Capture the cell that displays the provided text and extract its (x, y) central coordinate. 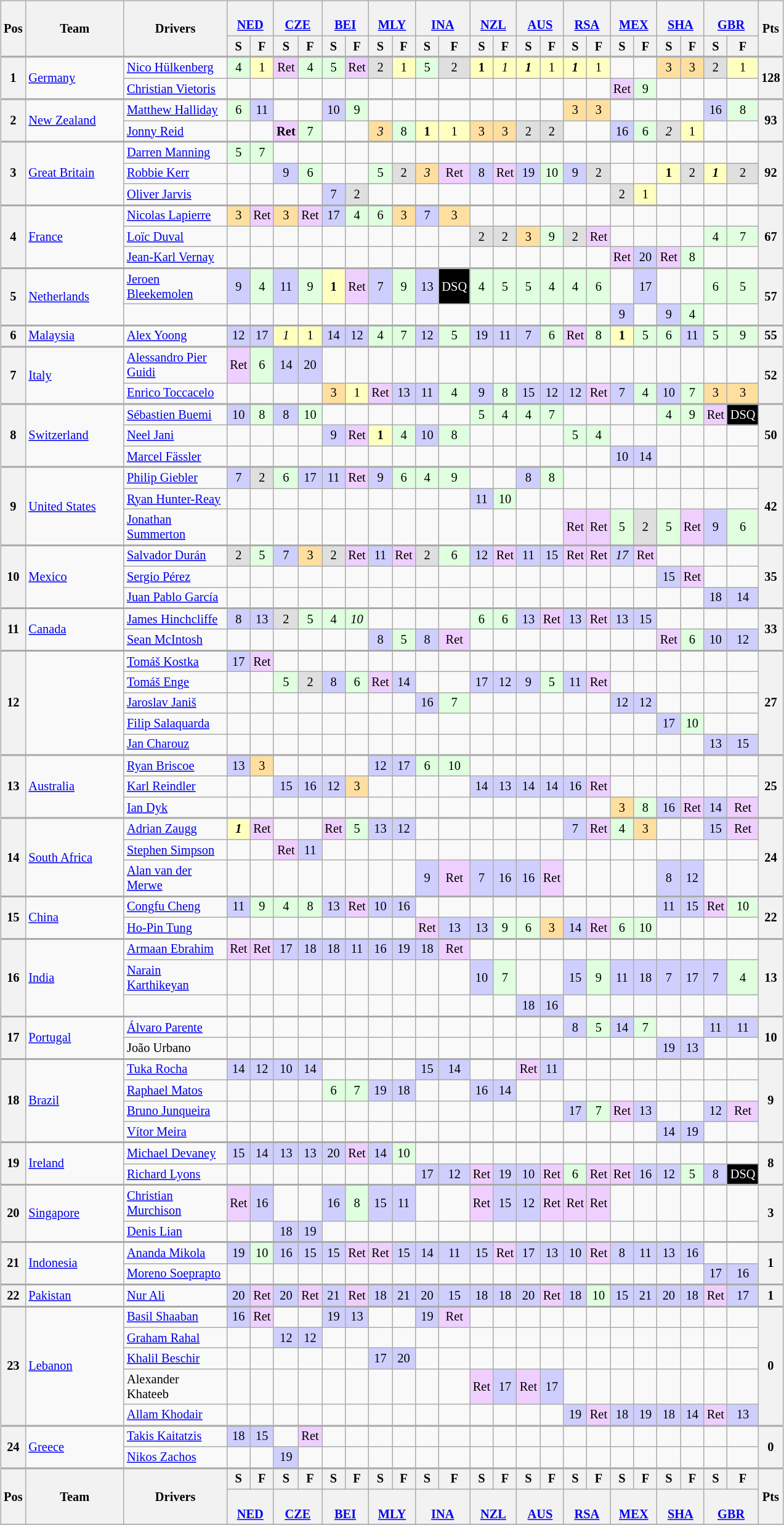
Jean-Karl Vernay (175, 257)
67 (770, 237)
Armaan Ebrahim (175, 949)
Denis Lian (175, 1231)
Lebanon (75, 1366)
India (75, 977)
Khalil Beschir (175, 1359)
Sébastien Buemi (175, 415)
Marcel Fässler (175, 456)
Alessandro Pier Guidi (175, 365)
Indonesia (75, 1264)
128 (770, 79)
Bruno Junqueira (175, 1111)
Ryan Hunter-Reay (175, 499)
Nur Ali (175, 1296)
Oliver Jarvis (175, 194)
Graham Rahal (175, 1338)
27 (770, 703)
China (75, 918)
Jonathan Summerton (175, 527)
Jeroen Bleekemolen (175, 286)
Darren Manning (175, 152)
Ryan Briscoe (175, 766)
Takis Kaitatzis (175, 1436)
Michael Devaney (175, 1153)
France (75, 237)
Robbie Kerr (175, 174)
South Africa (75, 857)
Adrian Zaugg (175, 829)
Salvador Durán (175, 556)
Loïc Duval (175, 237)
Ho-Pin Tung (175, 928)
Nico Hülkenberg (175, 68)
Christian Vietoris (175, 89)
Moreno Soeprapto (175, 1274)
Sergio Pérez (175, 576)
Basil Shaaban (175, 1317)
Ian Dyk (175, 807)
Tomáš Kostka (175, 661)
Singapore (75, 1213)
Alex Yoong (175, 336)
23 (13, 1366)
Switzerland (75, 435)
Portugal (75, 1037)
Karl Reindler (175, 787)
33 (770, 629)
Mexico (75, 576)
Ananda Mikola (175, 1253)
Richard Lyons (175, 1175)
Malaysia (75, 336)
Greece (75, 1447)
Germany (75, 79)
Great Britain (75, 173)
United States (75, 506)
Canada (75, 629)
Sean McIntosh (175, 640)
42 (770, 506)
92 (770, 173)
Nicolas Lapierre (175, 216)
Vítor Meira (175, 1132)
57 (770, 297)
Alan van der Merwe (175, 878)
Ireland (75, 1164)
Alexander Khateeb (175, 1387)
Tuka Rocha (175, 1069)
Matthew Halliday (175, 110)
Jaroslav Janiš (175, 703)
Brazil (75, 1101)
Pakistan (75, 1296)
Raphael Matos (175, 1090)
52 (770, 376)
Jonny Reid (175, 131)
25 (770, 787)
35 (770, 576)
João Urbano (175, 1048)
93 (770, 121)
Stephen Simpson (175, 850)
New Zealand (75, 121)
Australia (75, 787)
Enrico Toccacelo (175, 394)
Juan Pablo García (175, 597)
50 (770, 435)
Philip Giebler (175, 478)
Tomáš Enge (175, 682)
Neel Jani (175, 435)
Italy (75, 376)
Filip Salaquarda (175, 724)
55 (770, 336)
Nikos Zachos (175, 1457)
Jan Charouz (175, 745)
Álvaro Parente (175, 1027)
Narain Karthikeyan (175, 977)
Allam Khodair (175, 1415)
James Hinchcliffe (175, 618)
Christian Murchison (175, 1203)
Congfu Cheng (175, 907)
Netherlands (75, 297)
